Search for the cell housing the specified text and yield its [X, Y] center coordinate. 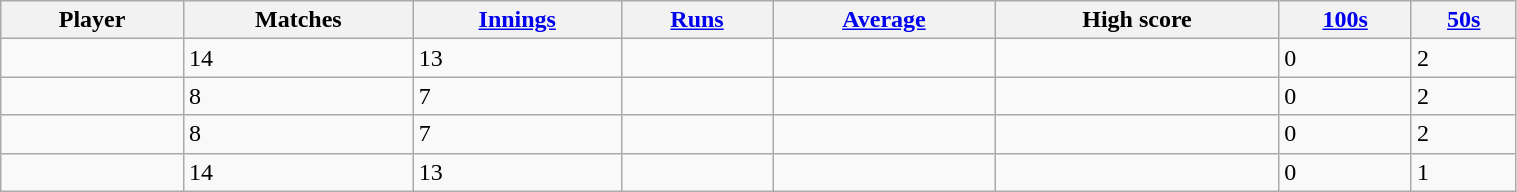
High score [1137, 20]
Runs [697, 20]
Average [884, 20]
Innings [517, 20]
100s [1346, 20]
50s [1464, 20]
Player [92, 20]
1 [1464, 172]
Matches [298, 20]
